Detect which cell encompasses the target text, then output its [X, Y] center coordinate. 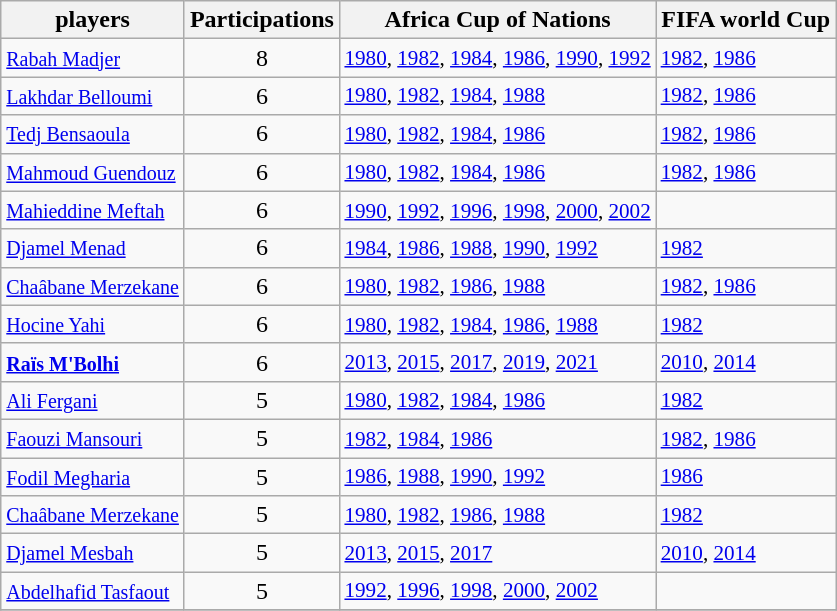
8 [262, 58]
1980, 1982, 1984, 1988 [497, 96]
1986 [746, 477]
2013, 2015, 2017, 2019, 2021 [497, 362]
Raïs M'Bolhi [93, 362]
Djamel Menad [93, 248]
Faouzi Mansouri [93, 438]
Mahieddine Meftah [93, 210]
Abdelhafid Tasfaout [93, 591]
1980, 1982, 1984, 1986, 1990, 1992 [497, 58]
Lakhdar Belloumi [93, 96]
1984, 1986, 1988, 1990, 1992 [497, 248]
Fodil Megharia [93, 477]
FIFA world Cup [746, 20]
Mahmoud Guendouz [93, 172]
1982, 1984, 1986 [497, 438]
players [93, 20]
1992, 1996, 1998, 2000, 2002 [497, 591]
1986, 1988, 1990, 1992 [497, 477]
1980, 1982, 1984, 1986, 1988 [497, 324]
2013, 2015, 2017 [497, 553]
Djamel Mesbah [93, 553]
Hocine Yahi [93, 324]
Participations [262, 20]
1990, 1992, 1996, 1998, 2000, 2002 [497, 210]
Africa Cup of Nations [497, 20]
Rabah Madjer [93, 58]
Tedj Bensaoula [93, 134]
Ali Fergani [93, 400]
